For the text-containing cell, return its midpoint in [x, y] coordinate format. 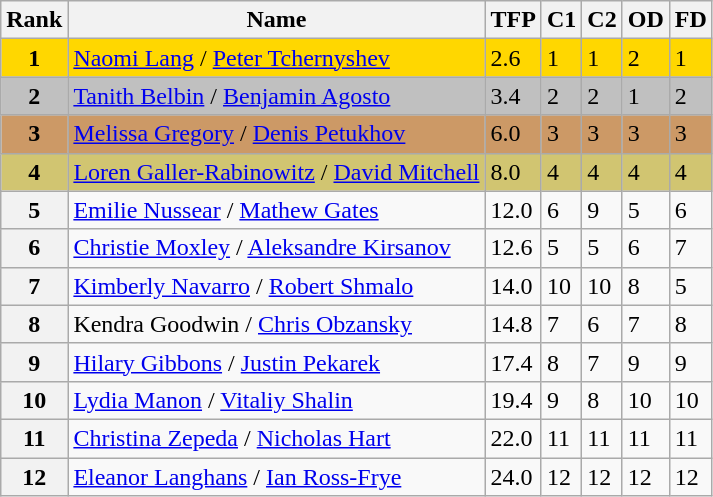
Eleanor Langhans / Ian Ross-Frye [276, 477]
Christie Moxley / Aleksandre Kirsanov [276, 248]
22.0 [513, 438]
3.4 [513, 96]
Loren Galler-Rabinowitz / David Mitchell [276, 172]
24.0 [513, 477]
Tanith Belbin / Benjamin Agosto [276, 96]
6.0 [513, 134]
Name [276, 20]
Emilie Nussear / Mathew Gates [276, 210]
14.0 [513, 286]
8.0 [513, 172]
Christina Zepeda / Nicholas Hart [276, 438]
TFP [513, 20]
19.4 [513, 400]
Kendra Goodwin / Chris Obzansky [276, 324]
Melissa Gregory / Denis Petukhov [276, 134]
FD [690, 20]
OD [646, 20]
Hilary Gibbons / Justin Pekarek [276, 362]
17.4 [513, 362]
12.6 [513, 248]
14.8 [513, 324]
12.0 [513, 210]
2.6 [513, 58]
Naomi Lang / Peter Tchernyshev [276, 58]
C2 [602, 20]
Lydia Manon / Vitaliy Shalin [276, 400]
Rank [34, 20]
C1 [561, 20]
Kimberly Navarro / Robert Shmalo [276, 286]
